From the cell containing the given text, extract its center point as (x, y) coordinate. 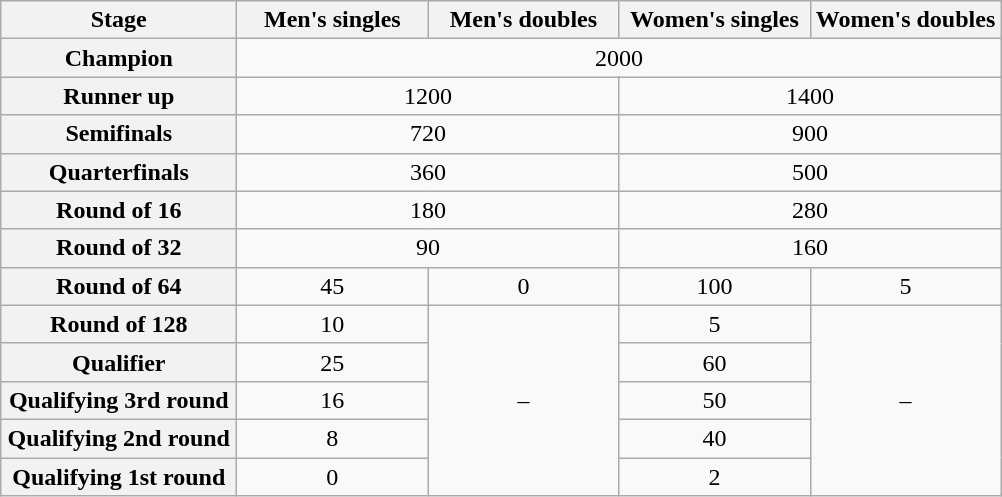
160 (810, 248)
2 (714, 477)
Qualifying 1st round (119, 477)
500 (810, 172)
Champion (119, 58)
Round of 32 (119, 248)
25 (332, 362)
Men's singles (332, 20)
50 (714, 400)
1200 (428, 96)
900 (810, 134)
Qualifying 2nd round (119, 438)
10 (332, 324)
Quarterfinals (119, 172)
Stage (119, 20)
Round of 128 (119, 324)
180 (428, 210)
Qualifier (119, 362)
Semifinals (119, 134)
1400 (810, 96)
Round of 64 (119, 286)
45 (332, 286)
60 (714, 362)
360 (428, 172)
280 (810, 210)
Women's singles (714, 20)
Men's doubles (524, 20)
90 (428, 248)
Women's doubles (906, 20)
Round of 16 (119, 210)
Runner up (119, 96)
720 (428, 134)
100 (714, 286)
Qualifying 3rd round (119, 400)
16 (332, 400)
2000 (619, 58)
8 (332, 438)
40 (714, 438)
